Detect which cell encompasses the target text, then output its [X, Y] center coordinate. 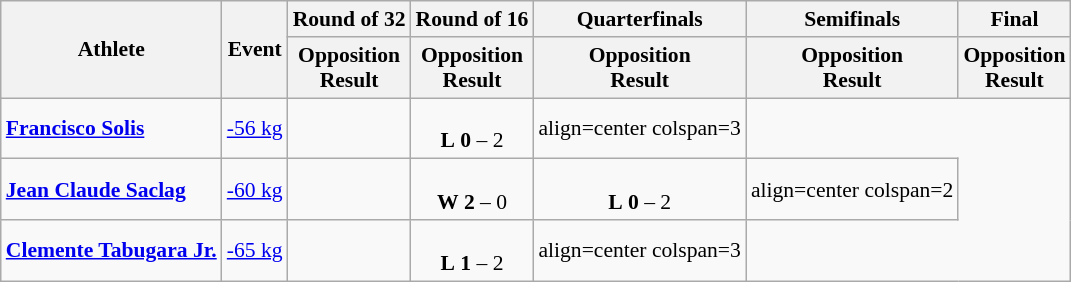
Jean Claude Saclag [112, 190]
Final [1014, 19]
Round of 32 [350, 19]
Clemente Tabugara Jr. [112, 250]
W 2 – 0 [472, 190]
-65 kg [255, 250]
align=center colspan=2 [852, 190]
Semifinals [852, 19]
Event [255, 50]
Francisco Solis [112, 128]
L 1 – 2 [472, 250]
Athlete [112, 50]
-56 kg [255, 128]
Round of 16 [472, 19]
Quarterfinals [639, 19]
-60 kg [255, 190]
